Pinpoint the cell where the given text exists, returning its (X, Y) midpoint coordinate. 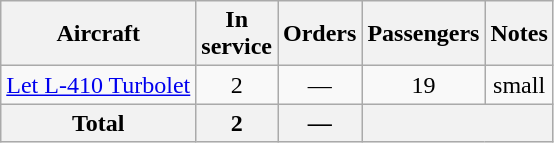
Total (98, 123)
Let L-410 Turbolet (98, 85)
In service (237, 34)
Passengers (424, 34)
Orders (320, 34)
Aircraft (98, 34)
Notes (519, 34)
19 (424, 85)
small (519, 85)
